Identify which cell holds the provided text, then report its (X, Y) central coordinate. 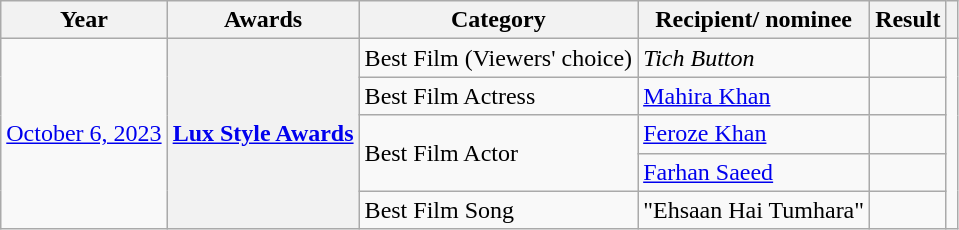
Best Film Song (498, 210)
Tich Button (754, 58)
Year (84, 20)
"Ehsaan Hai Tumhara" (754, 210)
Best Film Actor (498, 153)
Feroze Khan (754, 134)
Best Film (Viewers' choice) (498, 58)
Awards (263, 20)
October 6, 2023 (84, 134)
Lux Style Awards (263, 134)
Recipient/ nominee (754, 20)
Farhan Saeed (754, 172)
Category (498, 20)
Mahira Khan (754, 96)
Best Film Actress (498, 96)
Result (908, 20)
